Capture the cell that displays the provided text and extract its (X, Y) central coordinate. 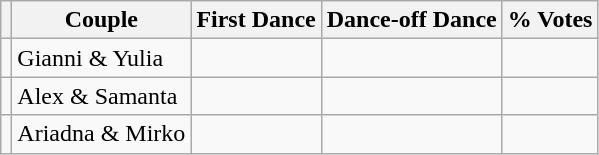
Gianni & Yulia (102, 58)
Couple (102, 20)
Ariadna & Mirko (102, 134)
% Votes (550, 20)
Alex & Samanta (102, 96)
Dance-off Dance (412, 20)
First Dance (256, 20)
